For the text-containing cell, return its midpoint in [X, Y] coordinate format. 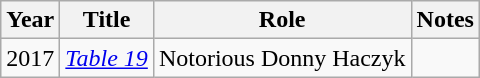
Notorious Donny Haczyk [282, 58]
Notes [445, 20]
Role [282, 20]
Title [107, 20]
Table 19 [107, 58]
Year [30, 20]
2017 [30, 58]
